Output the [X, Y] coordinate of the center of the cell containing the given text.  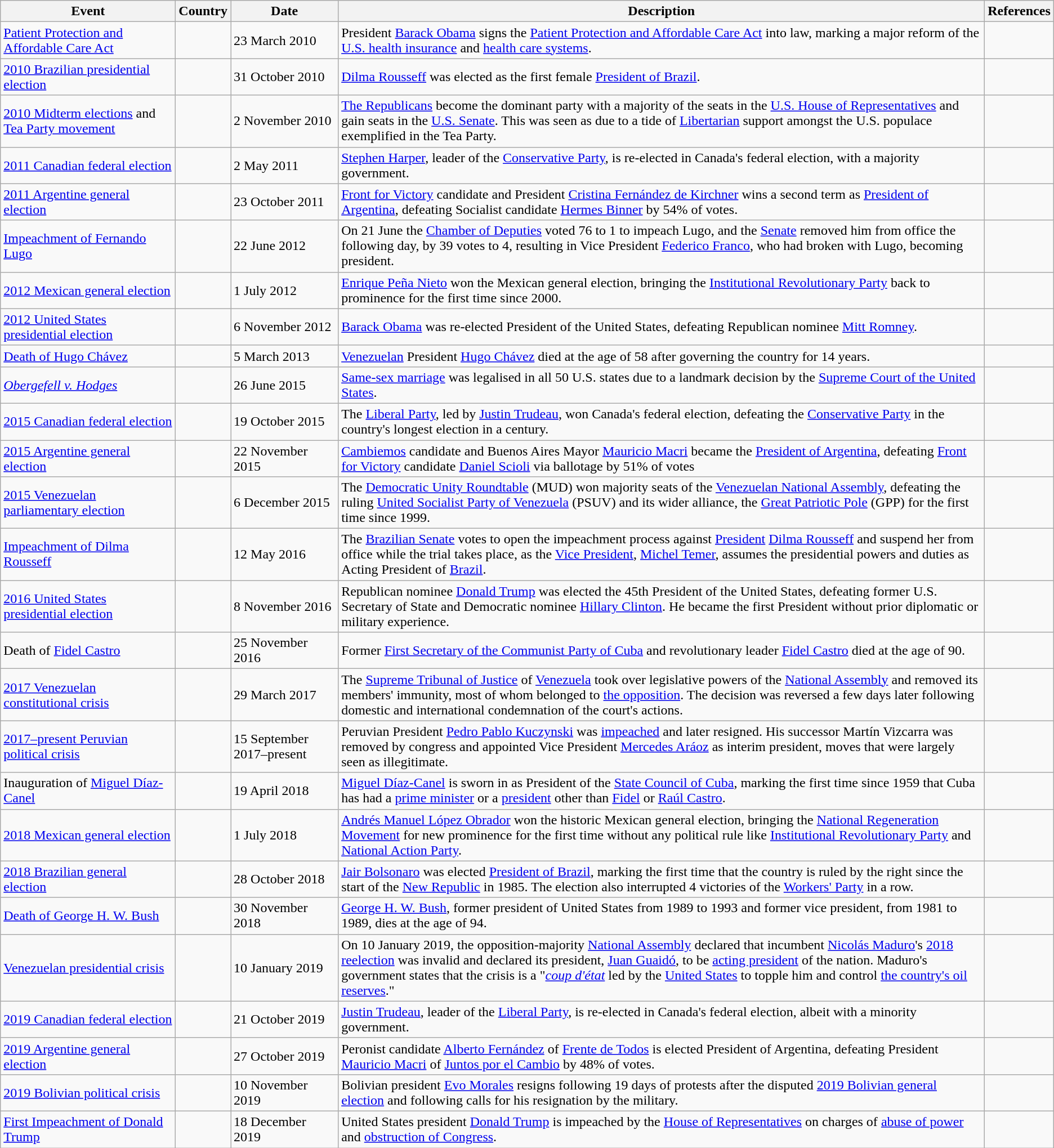
Country [203, 11]
15 September 2017–present [285, 747]
2015 Argentine general election [88, 458]
10 November 2019 [285, 1092]
References [1019, 11]
27 October 2019 [285, 1056]
Former First Secretary of the Communist Party of Cuba and revolutionary leader Fidel Castro died at the age of 90. [662, 651]
5 March 2013 [285, 356]
12 May 2016 [285, 555]
First Impeachment of Donald Trump [88, 1129]
22 June 2012 [285, 246]
2 May 2011 [285, 166]
2019 Canadian federal election [88, 1019]
26 June 2015 [285, 385]
George H. W. Bush, former president of United States from 1989 to 1993 and former vice president, from 1981 to 1989, dies at the age of 94. [662, 915]
21 October 2019 [285, 1019]
Venezuelan President Hugo Chávez died at the age of 58 after governing the country for 14 years. [662, 356]
2017–present Peruvian political crisis [88, 747]
Death of Hugo Chávez [88, 356]
2018 Mexican general election [88, 835]
25 November 2016 [285, 651]
Enrique Peña Nieto won the Mexican general election, bringing the Institutional Revolutionary Party back to prominence for the first time since 2000. [662, 291]
Justin Trudeau, leader of the Liberal Party, is re-elected in Canada's federal election, albeit with a minority government. [662, 1019]
18 December 2019 [285, 1129]
2012 Mexican general election [88, 291]
1 July 2012 [285, 291]
29 March 2017 [285, 695]
2017 Venezuelan constitutional crisis [88, 695]
Venezuelan presidential crisis [88, 967]
31 October 2010 [285, 77]
1 July 2018 [285, 835]
2015 Canadian federal election [88, 421]
8 November 2016 [285, 606]
Death of Fidel Castro [88, 651]
Obergefell v. Hodges [88, 385]
Description [662, 11]
2010 Brazilian presidential election [88, 77]
2019 Bolivian political crisis [88, 1092]
30 November 2018 [285, 915]
6 December 2015 [285, 503]
19 October 2015 [285, 421]
United States president Donald Trump is impeached by the House of Representatives on charges of abuse of power and obstruction of Congress. [662, 1129]
Death of George H. W. Bush [88, 915]
Date [285, 11]
2011 Canadian federal election [88, 166]
Dilma Rousseff was elected as the first female President of Brazil. [662, 77]
Impeachment of Fernando Lugo [88, 246]
6 November 2012 [285, 327]
Same-sex marriage was legalised in all 50 U.S. states due to a landmark decision by the Supreme Court of the United States. [662, 385]
Patient Protection and Affordable Care Act [88, 41]
Inauguration of Miguel Díaz-Canel [88, 790]
2018 Brazilian general election [88, 879]
Event [88, 11]
2010 Midterm elections and Tea Party movement [88, 121]
23 March 2010 [285, 41]
Stephen Harper, leader of the Conservative Party, is re-elected in Canada's federal election, with a majority government. [662, 166]
2 November 2010 [285, 121]
22 November 2015 [285, 458]
2016 United States presidential election [88, 606]
19 April 2018 [285, 790]
2019 Argentine general election [88, 1056]
2015 Venezuelan parliamentary election [88, 503]
Barack Obama was re-elected President of the United States, defeating Republican nominee Mitt Romney. [662, 327]
Impeachment of Dilma Rousseff [88, 555]
10 January 2019 [285, 967]
2011 Argentine general election [88, 202]
23 October 2011 [285, 202]
2012 United States presidential election [88, 327]
28 October 2018 [285, 879]
